Return the (X, Y) coordinate for the center point of the cell that contains the specified text.  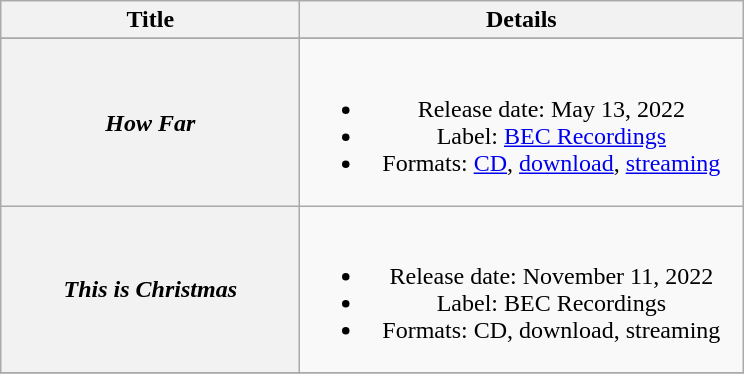
Title (150, 20)
Release date: November 11, 2022Label: BEC RecordingsFormats: CD, download, streaming (522, 290)
How Far (150, 122)
Release date: May 13, 2022Label: BEC RecordingsFormats: CD, download, streaming (522, 122)
This is Christmas (150, 290)
Details (522, 20)
